Extract the (x, y) coordinate from the center of the cell holding the provided text.  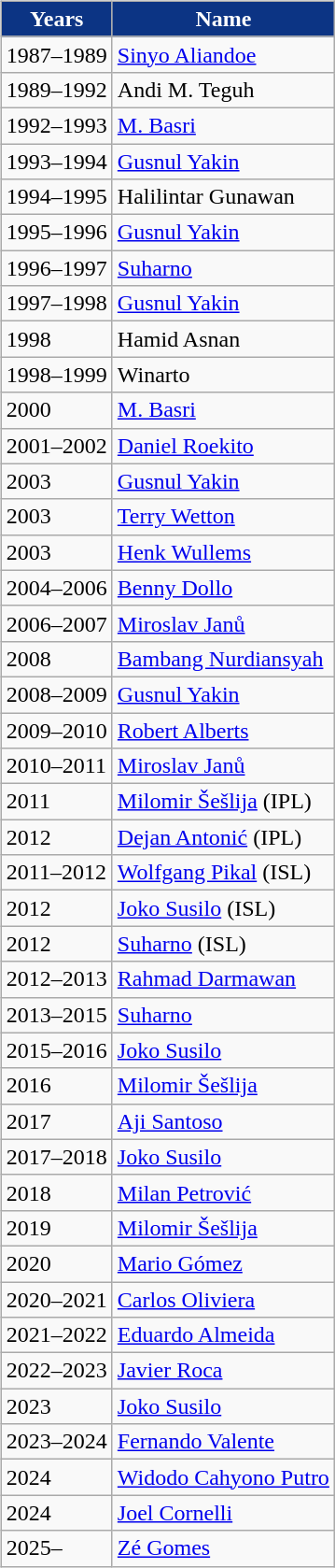
2019 (56, 1228)
Hamid Asnan (223, 339)
Milomir Šešlija (IPL) (223, 802)
Winarto (223, 375)
2021–2022 (56, 1335)
Andi M. Teguh (223, 90)
2012–2013 (56, 979)
2017 (56, 1121)
Henk Wullems (223, 552)
1997–1998 (56, 304)
Terry Wetton (223, 517)
Robert Alberts (223, 730)
1996–1997 (56, 268)
Rahmad Darmawan (223, 979)
2004–2006 (56, 588)
Mario Gómez (223, 1263)
Dejan Antonić (IPL) (223, 837)
1998–1999 (56, 375)
Years (56, 19)
Fernando Valente (223, 1442)
Joel Cornelli (223, 1513)
2018 (56, 1192)
Milan Petrović (223, 1192)
2000 (56, 410)
2020 (56, 1263)
2016 (56, 1086)
Zé Gomes (223, 1548)
1995–1996 (56, 233)
Halilintar Gunawan (223, 197)
1987–1989 (56, 54)
Benny Dollo (223, 588)
Name (223, 19)
2023–2024 (56, 1442)
Carlos Oliviera (223, 1300)
2006–2007 (56, 623)
Javier Roca (223, 1371)
2008–2009 (56, 694)
1992–1993 (56, 125)
Eduardo Almeida (223, 1335)
2023 (56, 1406)
2017–2018 (56, 1157)
Sinyo Aliandoe (223, 54)
2015–2016 (56, 1050)
Widodo Cahyono Putro (223, 1477)
Aji Santoso (223, 1121)
1989–1992 (56, 90)
1994–1995 (56, 197)
1993–1994 (56, 162)
2009–2010 (56, 730)
Bambang Nurdiansyah (223, 659)
2011 (56, 802)
2013–2015 (56, 1015)
2011–2012 (56, 873)
2008 (56, 659)
Wolfgang Pikal (ISL) (223, 873)
2001–2002 (56, 446)
2022–2023 (56, 1371)
Daniel Roekito (223, 446)
2010–2011 (56, 766)
Suharno (ISL) (223, 944)
Joko Susilo (ISL) (223, 908)
1998 (56, 339)
2025– (56, 1548)
2020–2021 (56, 1300)
